Detect which cell encompasses the target text, then output its [X, Y] center coordinate. 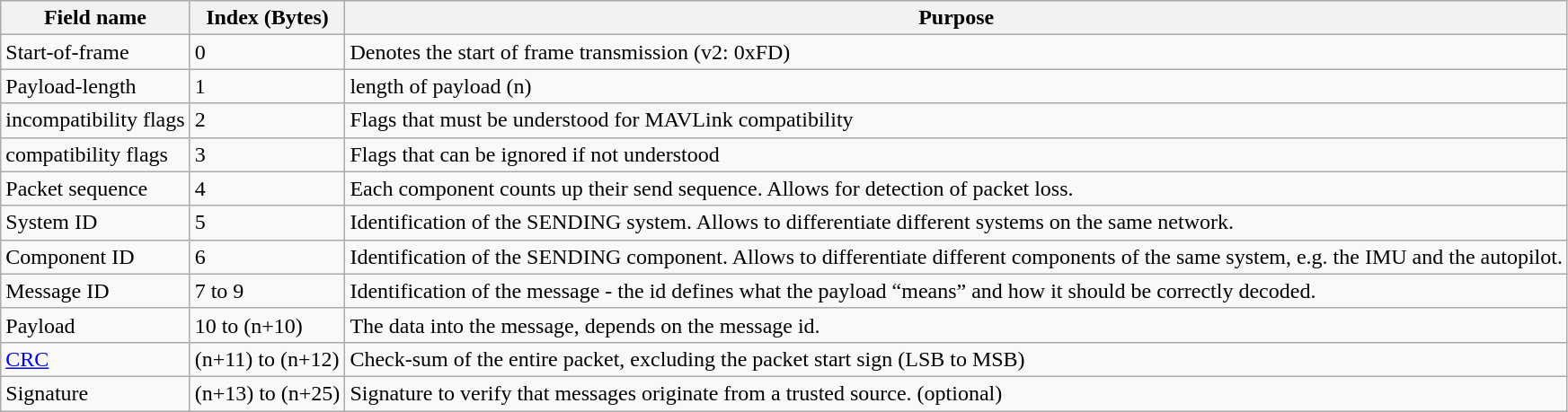
(n+13) to (n+25) [268, 393]
compatibility flags [95, 154]
2 [268, 120]
length of payload (n) [956, 86]
The data into the message, depends on the message id. [956, 325]
Packet sequence [95, 188]
10 to (n+10) [268, 325]
Payload-length [95, 86]
Payload [95, 325]
4 [268, 188]
0 [268, 52]
Flags that can be ignored if not understood [956, 154]
incompatibility flags [95, 120]
Start-of-frame [95, 52]
1 [268, 86]
Check-sum of the entire packet, excluding the packet start sign (LSB to MSB) [956, 359]
Identification of the SENDING system. Allows to differentiate different systems on the same network. [956, 223]
Field name [95, 18]
Index (Bytes) [268, 18]
Message ID [95, 291]
Identification of the SENDING component. Allows to differentiate different components of the same system, e.g. the IMU and the autopilot. [956, 257]
7 to 9 [268, 291]
Identification of the message - the id defines what the payload “means” and how it should be correctly decoded. [956, 291]
6 [268, 257]
3 [268, 154]
Signature [95, 393]
System ID [95, 223]
Signature to verify that messages originate from a trusted source. (optional) [956, 393]
Each component counts up their send sequence. Allows for detection of packet loss. [956, 188]
(n+11) to (n+12) [268, 359]
CRC [95, 359]
Denotes the start of frame transmission (v2: 0xFD) [956, 52]
5 [268, 223]
Flags that must be understood for MAVLink compatibility [956, 120]
Component ID [95, 257]
Purpose [956, 18]
